For the text-containing cell, return its midpoint in [x, y] coordinate format. 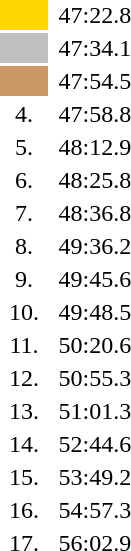
15. [24, 477]
13. [24, 411]
12. [24, 378]
7. [24, 213]
8. [24, 246]
10. [24, 312]
6. [24, 180]
11. [24, 345]
4. [24, 114]
9. [24, 279]
5. [24, 147]
16. [24, 510]
14. [24, 444]
